Capture the cell that displays the provided text and extract its [x, y] central coordinate. 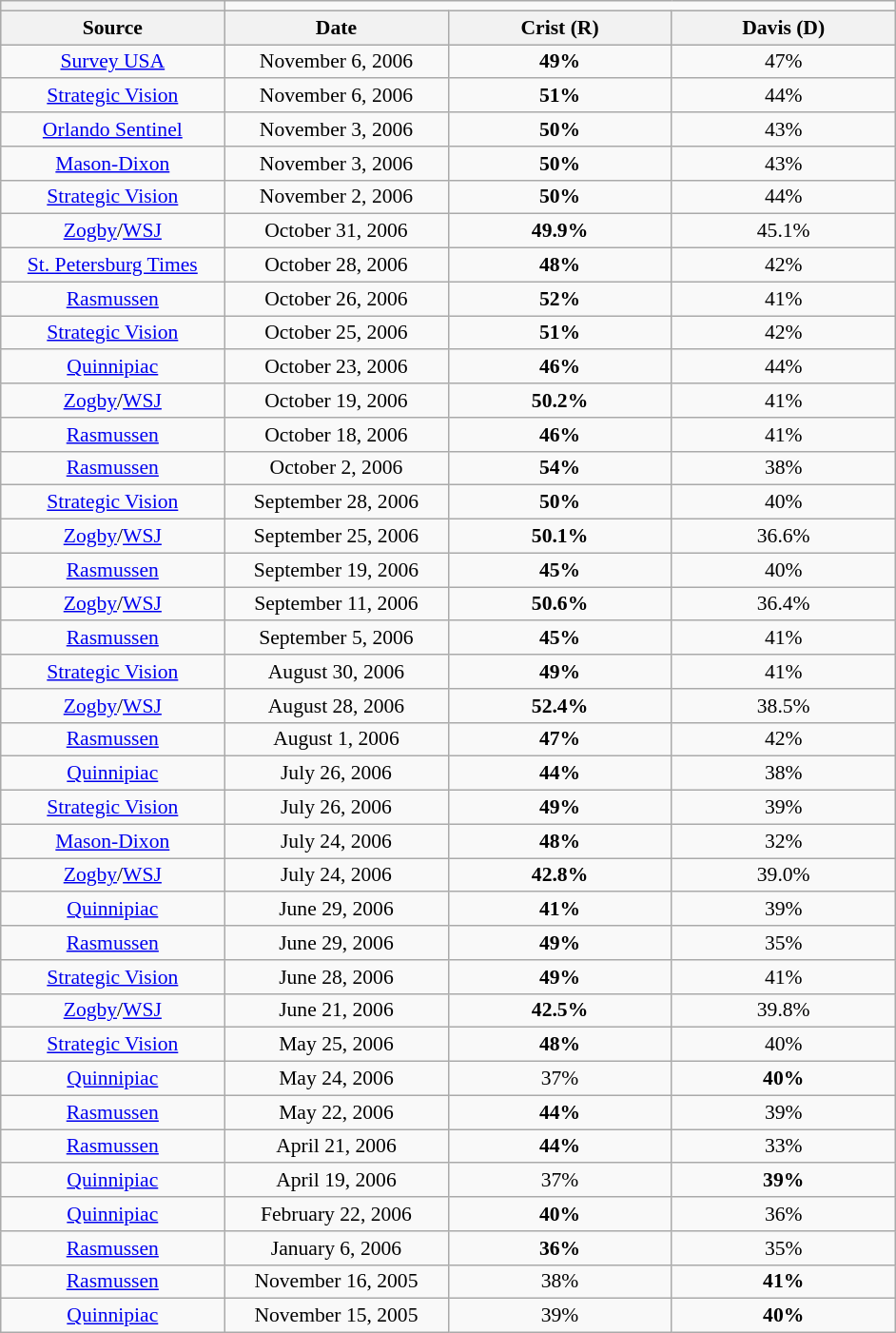
September 5, 2006 [337, 638]
April 19, 2006 [337, 1181]
November 2, 2006 [337, 197]
October 28, 2006 [337, 265]
36.4% [784, 604]
October 18, 2006 [337, 435]
39.0% [784, 875]
October 19, 2006 [337, 401]
St. Petersburg Times [112, 265]
October 25, 2006 [337, 333]
49.9% [559, 231]
Date [337, 28]
September 19, 2006 [337, 570]
August 1, 2006 [337, 739]
Davis (D) [784, 28]
54% [559, 468]
September 11, 2006 [337, 604]
May 22, 2006 [337, 1112]
August 28, 2006 [337, 706]
October 2, 2006 [337, 468]
50.6% [559, 604]
October 31, 2006 [337, 231]
50.2% [559, 401]
52.4% [559, 706]
September 25, 2006 [337, 537]
32% [784, 841]
42.8% [559, 875]
February 22, 2006 [337, 1214]
33% [784, 1147]
39.8% [784, 1010]
May 25, 2006 [337, 1045]
52% [559, 299]
October 23, 2006 [337, 367]
Crist (R) [559, 28]
50.1% [559, 537]
42.5% [559, 1010]
Source [112, 28]
38.5% [784, 706]
June 21, 2006 [337, 1010]
36.6% [784, 537]
45.1% [784, 231]
Survey USA [112, 62]
October 26, 2006 [337, 299]
November 15, 2005 [337, 1316]
May 24, 2006 [337, 1079]
August 30, 2006 [337, 672]
November 16, 2005 [337, 1282]
Orlando Sentinel [112, 129]
April 21, 2006 [337, 1147]
June 28, 2006 [337, 977]
September 28, 2006 [337, 502]
January 6, 2006 [337, 1248]
